Locate the cell with the specified text and output its [X, Y] center coordinate. 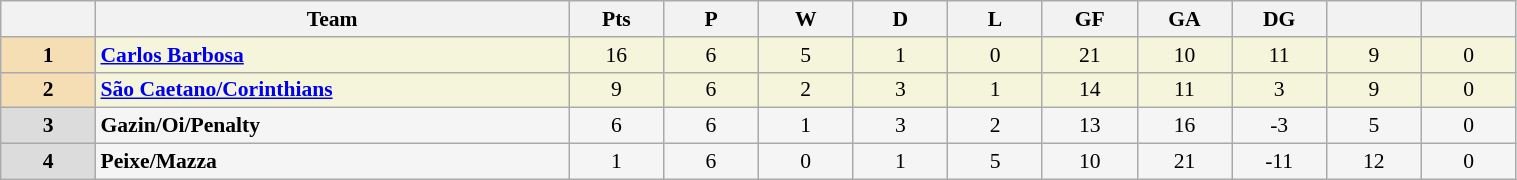
Gazin/Oi/Penalty [332, 126]
Carlos Barbosa [332, 55]
Peixe/Mazza [332, 162]
Team [332, 19]
13 [1090, 126]
W [806, 19]
L [996, 19]
12 [1374, 162]
São Caetano/Corinthians [332, 90]
-11 [1280, 162]
-3 [1280, 126]
Pts [616, 19]
4 [48, 162]
P [712, 19]
GF [1090, 19]
GA [1184, 19]
14 [1090, 90]
D [900, 19]
DG [1280, 19]
